Pinpoint the cell where the given text exists, returning its [X, Y] midpoint coordinate. 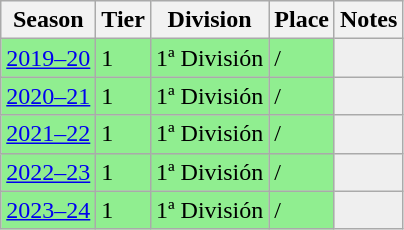
2021–22 [48, 134]
Season [48, 20]
Division [209, 20]
Tier [124, 20]
Notes [368, 20]
2023–24 [48, 210]
2019–20 [48, 58]
2020–21 [48, 96]
Place [302, 20]
2022–23 [48, 172]
